For the text-containing cell, return its midpoint in (X, Y) coordinate format. 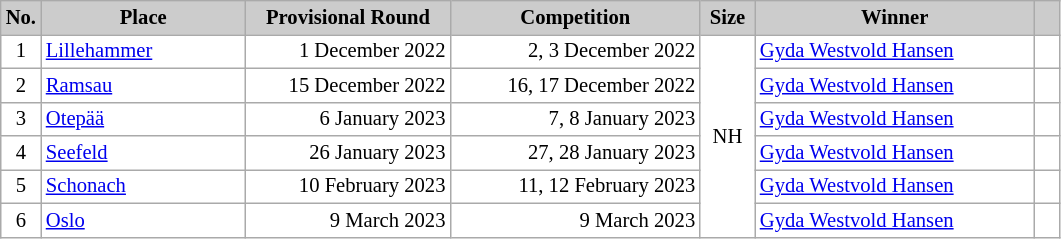
Seefeld (144, 153)
3 (21, 119)
5 (21, 186)
NH (728, 135)
Place (144, 17)
15 December 2022 (348, 85)
26 January 2023 (348, 153)
1 (21, 51)
10 February 2023 (348, 186)
Lillehammer (144, 51)
2 (21, 85)
6 (21, 220)
Ramsau (144, 85)
Schonach (144, 186)
4 (21, 153)
Size (728, 17)
11, 12 February 2023 (575, 186)
Provisional Round (348, 17)
Winner (895, 17)
1 December 2022 (348, 51)
Competition (575, 17)
16, 17 December 2022 (575, 85)
Oslo (144, 220)
Otepää (144, 119)
2, 3 December 2022 (575, 51)
27, 28 January 2023 (575, 153)
No. (21, 17)
7, 8 January 2023 (575, 119)
6 January 2023 (348, 119)
